Extract the [x, y] coordinate from the center of the cell holding the provided text.  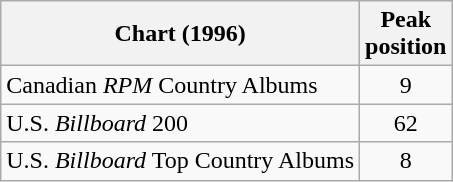
62 [406, 123]
8 [406, 161]
U.S. Billboard 200 [180, 123]
Chart (1996) [180, 34]
9 [406, 85]
U.S. Billboard Top Country Albums [180, 161]
Canadian RPM Country Albums [180, 85]
Peakposition [406, 34]
